Determine the [X, Y] coordinate at the center of the cell enclosing the given text.  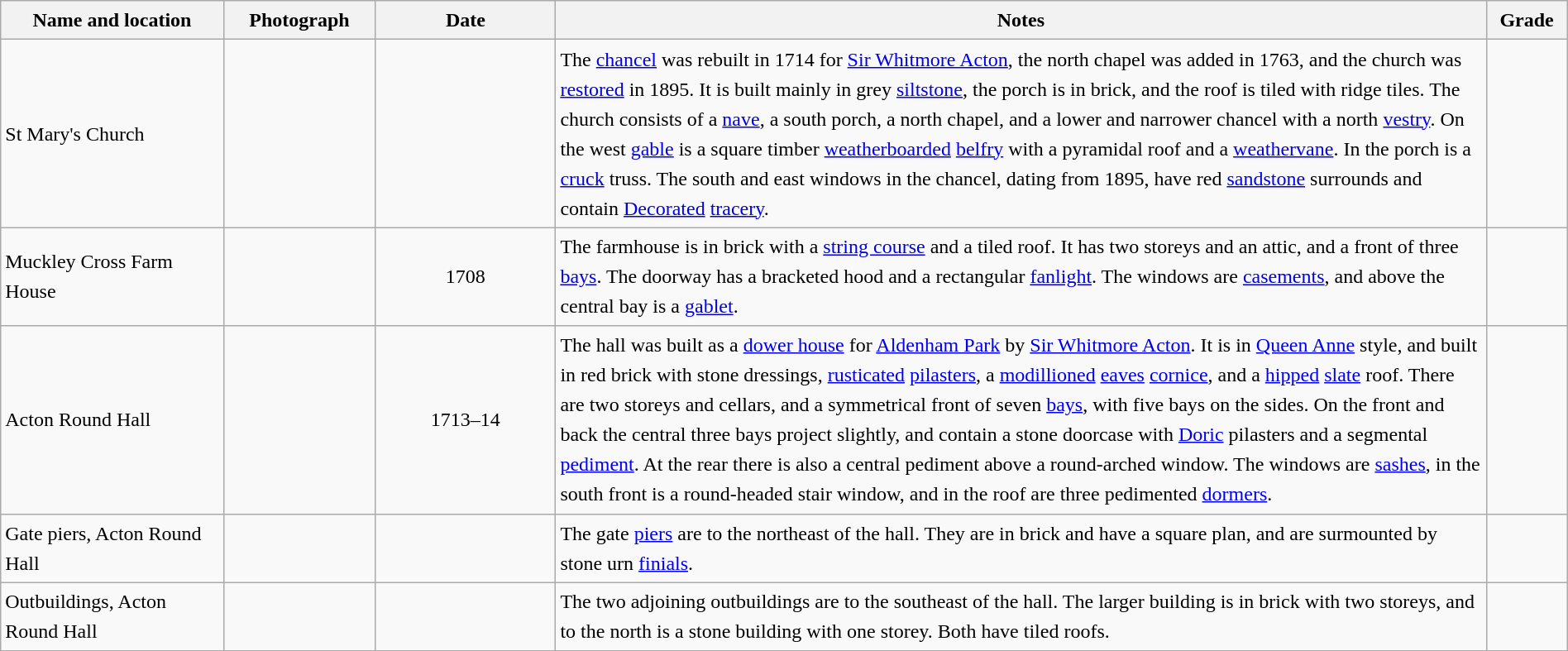
Acton Round Hall [112, 420]
Photograph [299, 20]
1708 [466, 276]
Gate piers, Acton Round Hall [112, 548]
1713–14 [466, 420]
The gate piers are to the northeast of the hall. They are in brick and have a square plan, and are surmounted by stone urn finials. [1021, 548]
Notes [1021, 20]
Outbuildings, Acton Round Hall [112, 617]
St Mary's Church [112, 134]
Muckley Cross Farm House [112, 276]
Name and location [112, 20]
Date [466, 20]
Grade [1527, 20]
